Provide the [X, Y] coordinate of the cell's center where the given text is located.  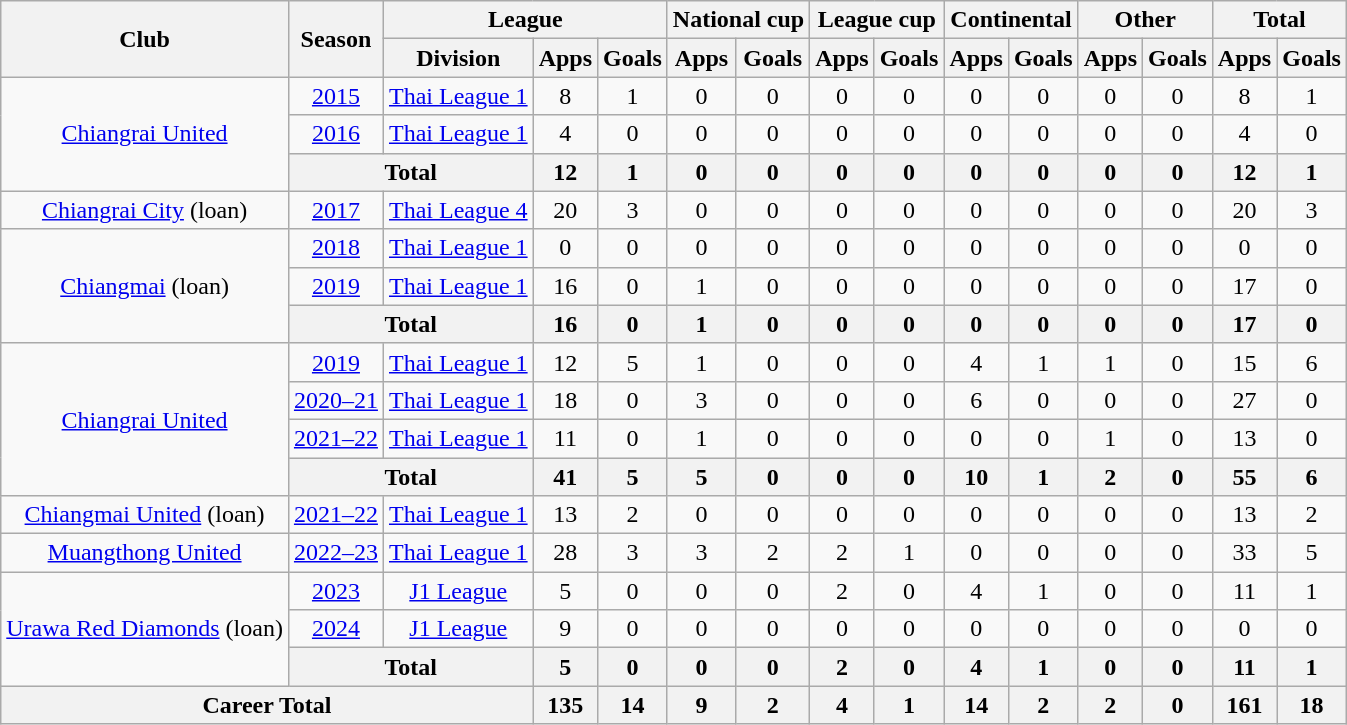
41 [565, 477]
Division [458, 58]
National cup [738, 20]
161 [1244, 705]
Muangthong United [145, 553]
135 [565, 705]
League [525, 20]
27 [1244, 400]
Club [145, 39]
2016 [336, 134]
Other [1145, 20]
33 [1244, 553]
2020–21 [336, 400]
55 [1244, 477]
Season [336, 39]
Chiangmai United (loan) [145, 515]
2017 [336, 210]
Career Total [267, 705]
2015 [336, 96]
Urawa Red Diamonds (loan) [145, 629]
Chiangrai City (loan) [145, 210]
15 [1244, 362]
Chiangmai (loan) [145, 286]
2023 [336, 591]
Continental [1011, 20]
League cup [877, 20]
Thai League 4 [458, 210]
2024 [336, 629]
2022–23 [336, 553]
28 [565, 553]
10 [976, 477]
2018 [336, 248]
